Scan for the cell matching the given text and deliver its (X, Y) coordinate at center. 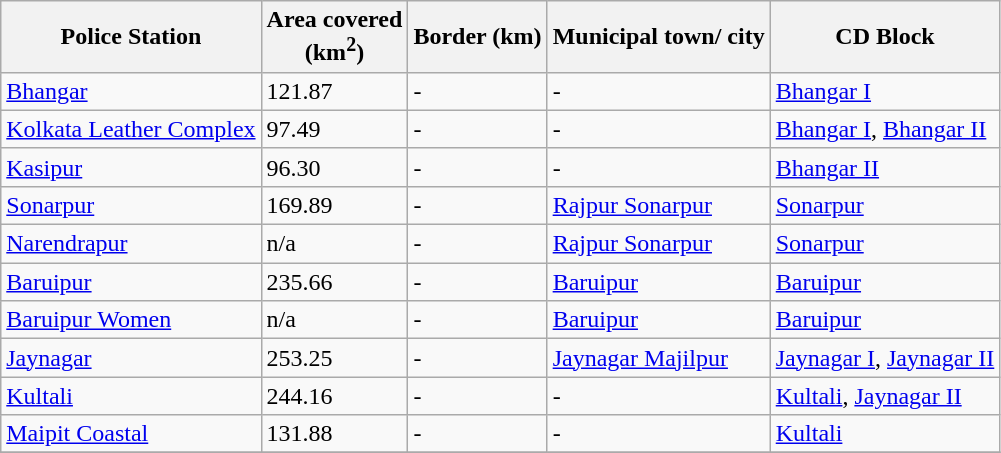
Municipal town/ city (658, 37)
121.87 (334, 91)
Jaynagar I, Jaynagar II (885, 358)
Bhangar II (885, 167)
Area covered(km2) (334, 37)
97.49 (334, 129)
Narendrapur (131, 244)
235.66 (334, 282)
Bhangar I (885, 91)
169.89 (334, 205)
Bhangar (131, 91)
Kultali, Jaynagar II (885, 396)
96.30 (334, 167)
Border (km) (478, 37)
Kasipur (131, 167)
Police Station (131, 37)
Baruipur Women (131, 320)
253.25 (334, 358)
Maipit Coastal (131, 434)
Jaynagar (131, 358)
Bhangar I, Bhangar II (885, 129)
CD Block (885, 37)
131.88 (334, 434)
Kolkata Leather Complex (131, 129)
Jaynagar Majilpur (658, 358)
244.16 (334, 396)
